Extract the (x, y) coordinate from the center of the cell holding the provided text.  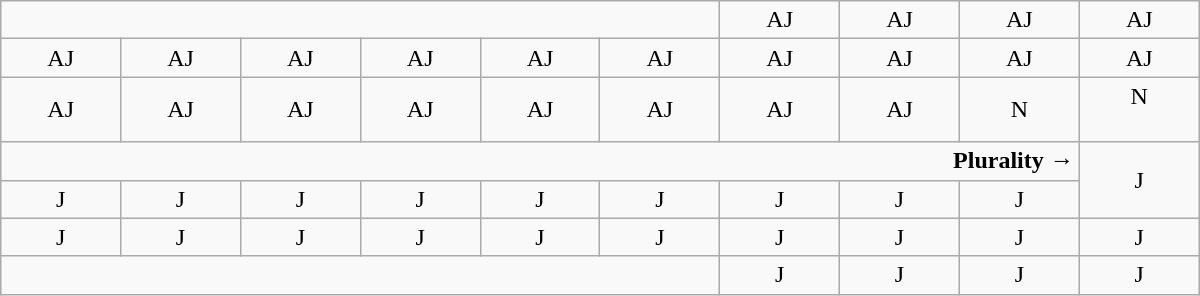
Plurality → (540, 161)
